Scan for the cell matching the given text and deliver its (X, Y) coordinate at center. 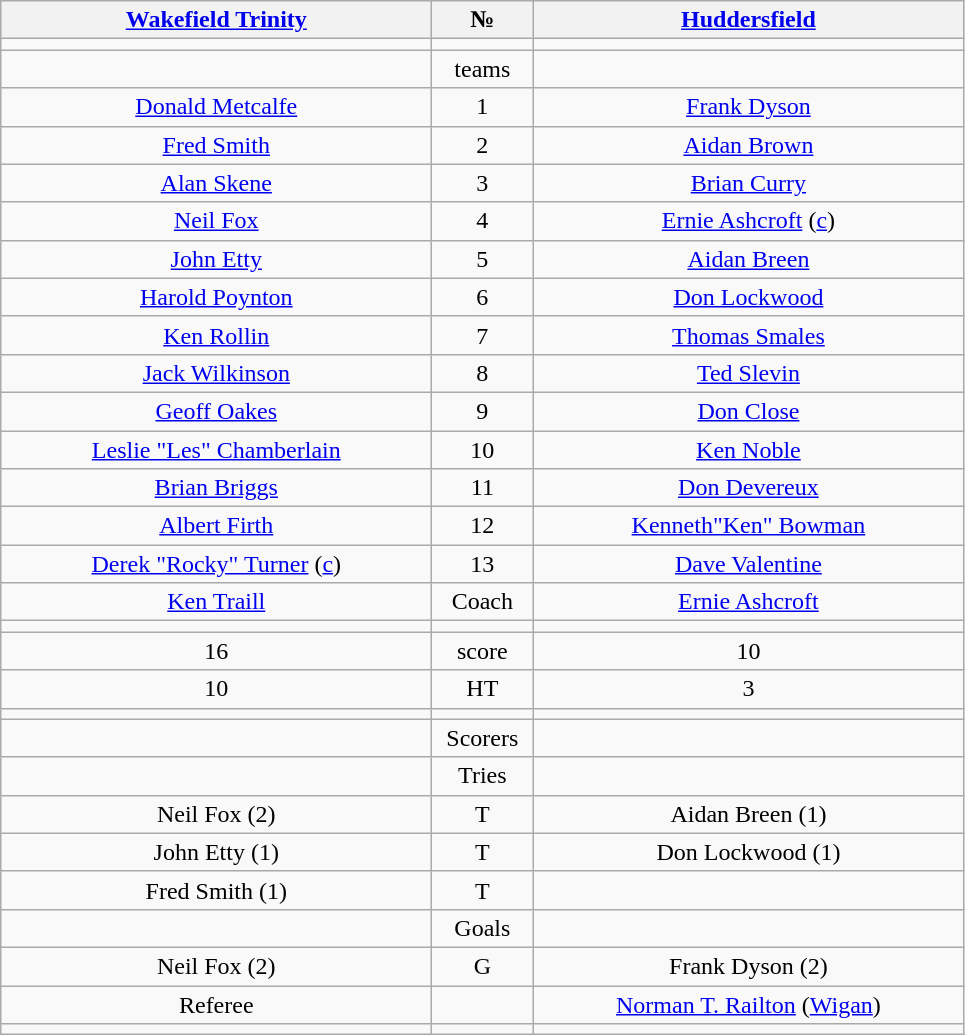
Neil Fox (216, 221)
Albert Firth (216, 526)
Coach (482, 602)
Ken Noble (748, 449)
Derek "Rocky" Turner (c) (216, 564)
Brian Curry (748, 183)
teams (482, 69)
score (482, 651)
Aidan Breen (1) (748, 814)
12 (482, 526)
John Etty (1) (216, 852)
Thomas Smales (748, 335)
Don Close (748, 411)
Aidan Breen (748, 259)
Don Devereux (748, 488)
Fred Smith (216, 145)
Brian Briggs (216, 488)
Norman T. Railton (Wigan) (748, 1005)
HT (482, 689)
Referee (216, 1005)
Don Lockwood (748, 297)
Aidan Brown (748, 145)
Ernie Ashcroft (748, 602)
6 (482, 297)
№ (482, 20)
Huddersfield (748, 20)
Don Lockwood (1) (748, 852)
Wakefield Trinity (216, 20)
Harold Poynton (216, 297)
Ernie Ashcroft (c) (748, 221)
Dave Valentine (748, 564)
Geoff Oakes (216, 411)
5 (482, 259)
Leslie "Les" Chamberlain (216, 449)
Alan Skene (216, 183)
Donald Metcalfe (216, 107)
8 (482, 373)
Jack Wilkinson (216, 373)
Ted Slevin (748, 373)
Goals (482, 928)
9 (482, 411)
13 (482, 564)
Scorers (482, 738)
Fred Smith (1) (216, 890)
1 (482, 107)
Ken Traill (216, 602)
7 (482, 335)
11 (482, 488)
4 (482, 221)
16 (216, 651)
Frank Dyson (2) (748, 966)
Tries (482, 776)
G (482, 966)
Ken Rollin (216, 335)
Frank Dyson (748, 107)
2 (482, 145)
John Etty (216, 259)
Kenneth"Ken" Bowman (748, 526)
